Return (X, Y) of the center of cell containing provided text 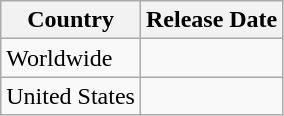
United States (71, 96)
Release Date (211, 20)
Worldwide (71, 58)
Country (71, 20)
